From the cell containing the given text, extract its center point as (x, y) coordinate. 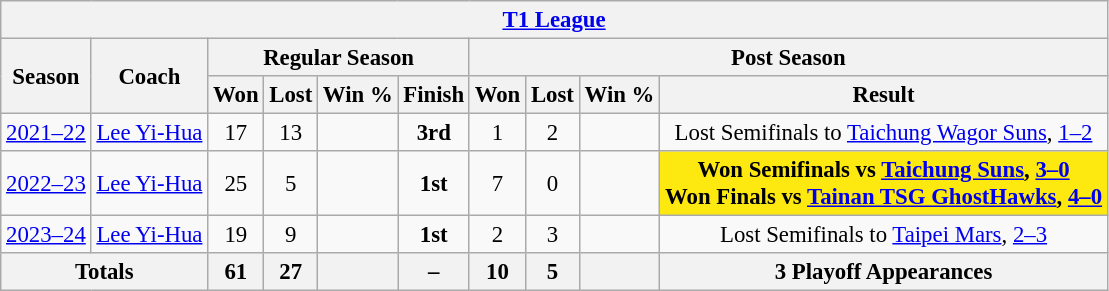
Won Semifinals vs Taichung Suns, 3–0Won Finals vs Tainan TSG GhostHawks, 4–0 (884, 184)
13 (291, 133)
17 (236, 133)
Result (884, 95)
2023–24 (46, 235)
Season (46, 76)
Lost Semifinals to Taipei Mars, 2–3 (884, 235)
2021–22 (46, 133)
9 (291, 235)
0 (553, 184)
3rd (434, 133)
Regular Season (339, 58)
5 (291, 184)
25 (236, 184)
3 (553, 235)
2022–23 (46, 184)
19 (236, 235)
Coach (150, 76)
Finish (434, 95)
T1 League (554, 20)
7 (497, 184)
1 (497, 133)
Lost Semifinals to Taichung Wagor Suns, 1–2 (884, 133)
Post Season (788, 58)
